Return (X, Y) of the center of cell containing provided text 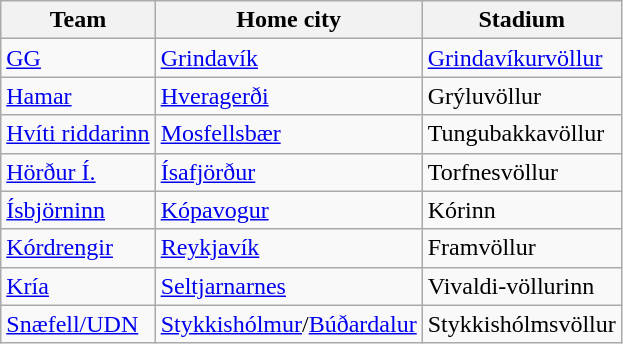
Ísafjörður (288, 172)
Vivaldi-völlurinn (522, 286)
Mosfellsbær (288, 134)
Ísbjörninn (78, 210)
Grýluvöllur (522, 96)
Home city (288, 20)
Hvíti riddarinn (78, 134)
Reykjavík (288, 248)
Hamar (78, 96)
Stykkishólmur/Búðardalur (288, 324)
Snæfell/UDN (78, 324)
Framvöllur (522, 248)
GG (78, 58)
Hörður Í. (78, 172)
Kría (78, 286)
Stykkishólmsvöllur (522, 324)
Seltjarnarnes (288, 286)
Kópavogur (288, 210)
Grindavíkurvöllur (522, 58)
Kórinn (522, 210)
Hveragerði (288, 96)
Stadium (522, 20)
Torfnesvöllur (522, 172)
Tungubakkavöllur (522, 134)
Grindavík (288, 58)
Team (78, 20)
Kórdrengir (78, 248)
